Return (X, Y) of the center of cell containing provided text 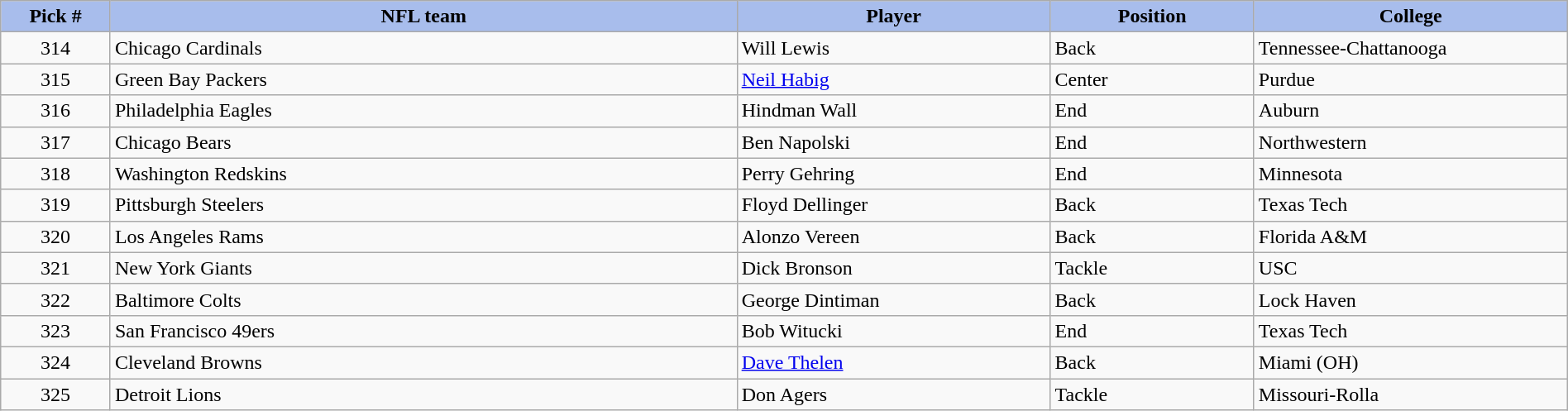
Dick Bronson (893, 268)
Pick # (56, 17)
Northwestern (1411, 142)
Washington Redskins (423, 174)
Baltimore Colts (423, 299)
315 (56, 79)
Will Lewis (893, 48)
318 (56, 174)
Auburn (1411, 111)
Miami (OH) (1411, 362)
324 (56, 362)
Purdue (1411, 79)
Green Bay Packers (423, 79)
Bob Witucki (893, 331)
USC (1411, 268)
322 (56, 299)
Neil Habig (893, 79)
325 (56, 394)
Chicago Cardinals (423, 48)
Pittsburgh Steelers (423, 205)
Don Agers (893, 394)
Detroit Lions (423, 394)
317 (56, 142)
Perry Gehring (893, 174)
Center (1152, 79)
323 (56, 331)
Cleveland Browns (423, 362)
San Francisco 49ers (423, 331)
Floyd Dellinger (893, 205)
Dave Thelen (893, 362)
New York Giants (423, 268)
320 (56, 237)
Lock Haven (1411, 299)
Los Angeles Rams (423, 237)
316 (56, 111)
Hindman Wall (893, 111)
Chicago Bears (423, 142)
NFL team (423, 17)
College (1411, 17)
Missouri-Rolla (1411, 394)
Florida A&M (1411, 237)
Philadelphia Eagles (423, 111)
Position (1152, 17)
321 (56, 268)
314 (56, 48)
Tennessee-Chattanooga (1411, 48)
Player (893, 17)
Minnesota (1411, 174)
Alonzo Vereen (893, 237)
Ben Napolski (893, 142)
319 (56, 205)
George Dintiman (893, 299)
